Return the (X, Y) coordinate for the center point of the cell that contains the specified text.  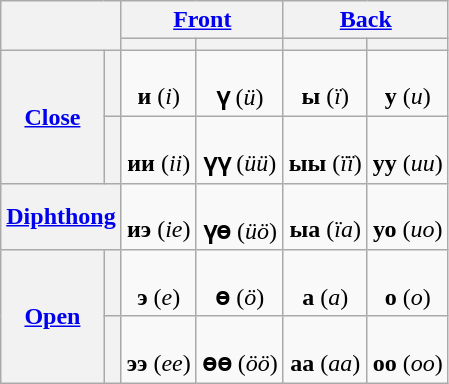
уу (uu) (408, 150)
Back (366, 20)
үө (üö) (240, 216)
Open (52, 316)
ү (ü) (240, 84)
уо (uo) (408, 216)
үү (üü) (240, 150)
ы (ï) (325, 84)
у (u) (408, 84)
иэ (ie) (158, 216)
Close (52, 116)
ыа (ïa) (325, 216)
өө (öö) (240, 350)
ыы (ïï) (325, 150)
Front (202, 20)
а (a) (325, 284)
ээ (ee) (158, 350)
ии (ii) (158, 150)
оо (oo) (408, 350)
ө (ö) (240, 284)
и (i) (158, 84)
э (e) (158, 284)
о (o) (408, 284)
Diphthong (61, 216)
аа (aa) (325, 350)
